Return (x, y) of the center of cell containing provided text 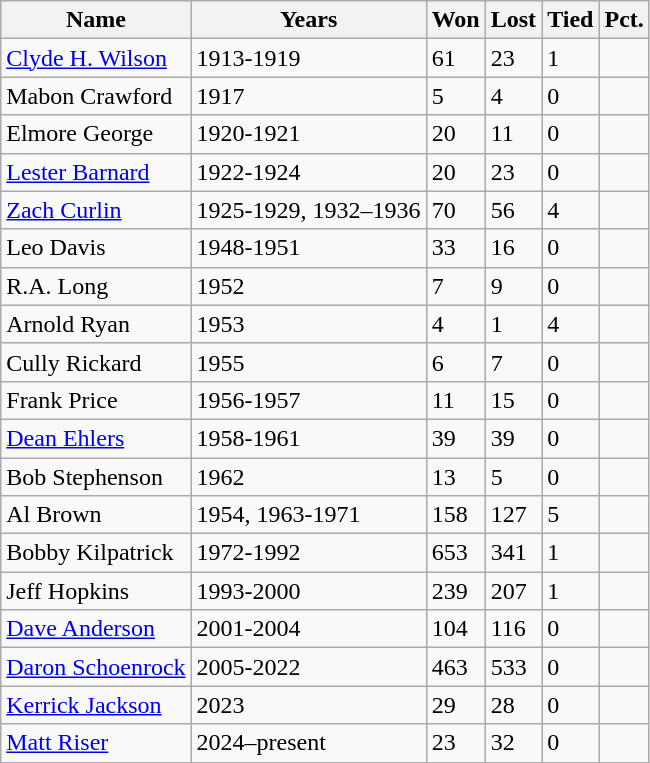
Years (308, 20)
Daron Schoenrock (96, 667)
1952 (308, 286)
70 (456, 210)
2005-2022 (308, 667)
Pct. (624, 20)
2024–present (308, 743)
Lester Barnard (96, 172)
1953 (308, 324)
239 (456, 591)
Name (96, 20)
1920-1921 (308, 134)
2023 (308, 705)
9 (513, 286)
463 (456, 667)
56 (513, 210)
104 (456, 629)
6 (456, 362)
Lost (513, 20)
Cully Rickard (96, 362)
29 (456, 705)
Matt Riser (96, 743)
1955 (308, 362)
1922-1924 (308, 172)
15 (513, 400)
1948-1951 (308, 248)
1958-1961 (308, 438)
Elmore George (96, 134)
Leo Davis (96, 248)
Kerrick Jackson (96, 705)
Dean Ehlers (96, 438)
Mabon Crawford (96, 96)
1972-1992 (308, 553)
1913-1919 (308, 58)
1925-1929, 1932–1936 (308, 210)
341 (513, 553)
13 (456, 477)
2001-2004 (308, 629)
116 (513, 629)
33 (456, 248)
Zach Curlin (96, 210)
61 (456, 58)
1956-1957 (308, 400)
533 (513, 667)
Dave Anderson (96, 629)
Tied (570, 20)
127 (513, 515)
R.A. Long (96, 286)
1962 (308, 477)
653 (456, 553)
158 (456, 515)
Won (456, 20)
Arnold Ryan (96, 324)
Bobby Kilpatrick (96, 553)
Clyde H. Wilson (96, 58)
16 (513, 248)
Jeff Hopkins (96, 591)
1993-2000 (308, 591)
1917 (308, 96)
Al Brown (96, 515)
207 (513, 591)
1954, 1963-1971 (308, 515)
28 (513, 705)
Bob Stephenson (96, 477)
32 (513, 743)
Frank Price (96, 400)
